Capture the cell that displays the provided text and extract its (x, y) central coordinate. 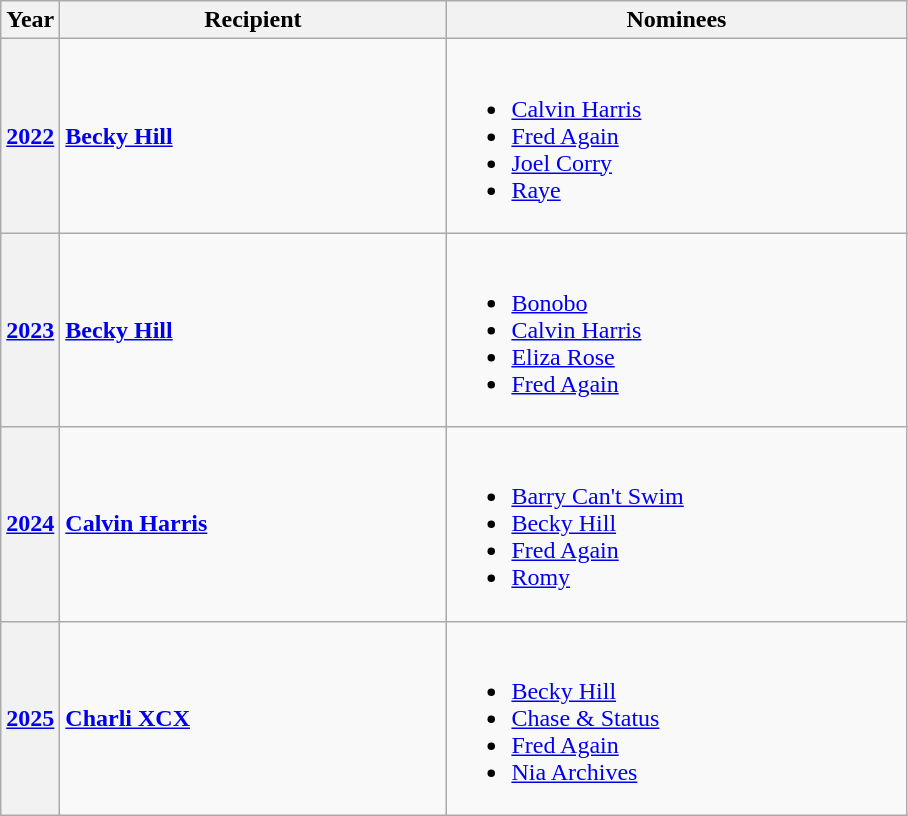
Nominees (676, 20)
Recipient (253, 20)
Becky HillChase & StatusFred AgainNia Archives (676, 718)
BonoboCalvin HarrisEliza RoseFred Again (676, 330)
Barry Can't SwimBecky HillFred AgainRomy (676, 524)
2023 (30, 330)
2025 (30, 718)
2024 (30, 524)
Calvin Harris (253, 524)
Charli XCX (253, 718)
2022 (30, 136)
Year (30, 20)
Calvin HarrisFred AgainJoel CorryRaye (676, 136)
